Return (x, y) of the center of cell containing provided text 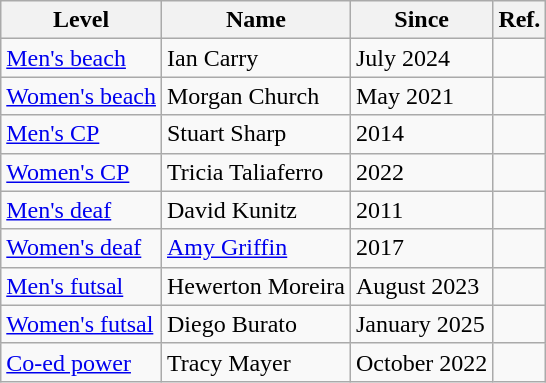
Women's deaf (82, 248)
Name (256, 20)
August 2023 (421, 286)
Men's deaf (82, 210)
David Kunitz (256, 210)
Ref. (520, 20)
January 2025 (421, 324)
2011 (421, 210)
2022 (421, 172)
Women's CP (82, 172)
Tracy Mayer (256, 362)
Morgan Church (256, 96)
2017 (421, 248)
Women's beach (82, 96)
Tricia Taliaferro (256, 172)
Stuart Sharp (256, 134)
July 2024 (421, 58)
Women's futsal (82, 324)
Ian Carry (256, 58)
2014 (421, 134)
Hewerton Moreira (256, 286)
October 2022 (421, 362)
Men's futsal (82, 286)
May 2021 (421, 96)
Level (82, 20)
Co-ed power (82, 362)
Since (421, 20)
Amy Griffin (256, 248)
Men's CP (82, 134)
Diego Burato (256, 324)
Men's beach (82, 58)
